Output the [x, y] coordinate of the center of the cell containing the given text.  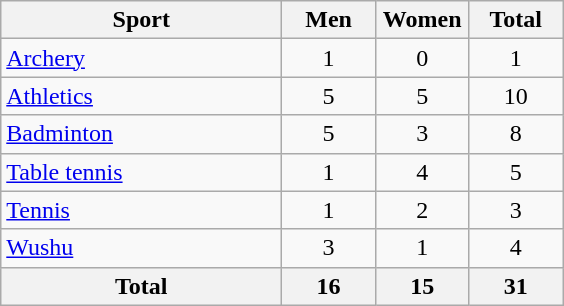
10 [516, 96]
16 [329, 286]
0 [422, 58]
8 [516, 134]
15 [422, 286]
Tennis [142, 210]
Table tennis [142, 172]
Athletics [142, 96]
2 [422, 210]
Men [329, 20]
Sport [142, 20]
31 [516, 286]
Women [422, 20]
Archery [142, 58]
Badminton [142, 134]
Wushu [142, 248]
